Detect which cell encompasses the target text, then output its [x, y] center coordinate. 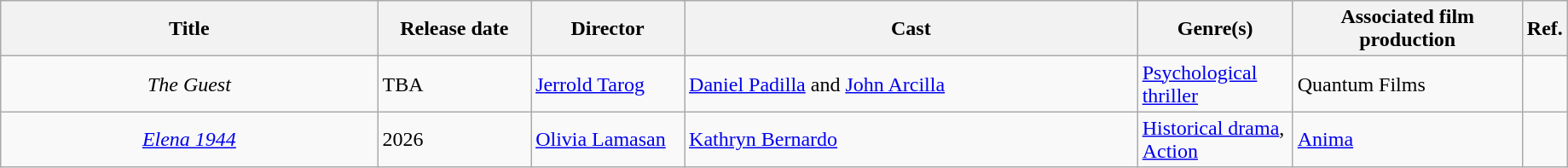
Cast [911, 29]
Olivia Lamasan [608, 140]
TBA [454, 84]
The Guest [189, 84]
2026 [454, 140]
Historical drama, Action [1215, 140]
Daniel Padilla and John Arcilla [911, 84]
Ref. [1545, 29]
Psychological thriller [1215, 84]
Title [189, 29]
Quantum Films [1407, 84]
Genre(s) [1215, 29]
Jerrold Tarog [608, 84]
Kathryn Bernardo [911, 140]
Anima [1407, 140]
Release date [454, 29]
Elena 1944 [189, 140]
Associated film production [1407, 29]
Director [608, 29]
